Extract the [X, Y] coordinate from the center of the cell holding the provided text.  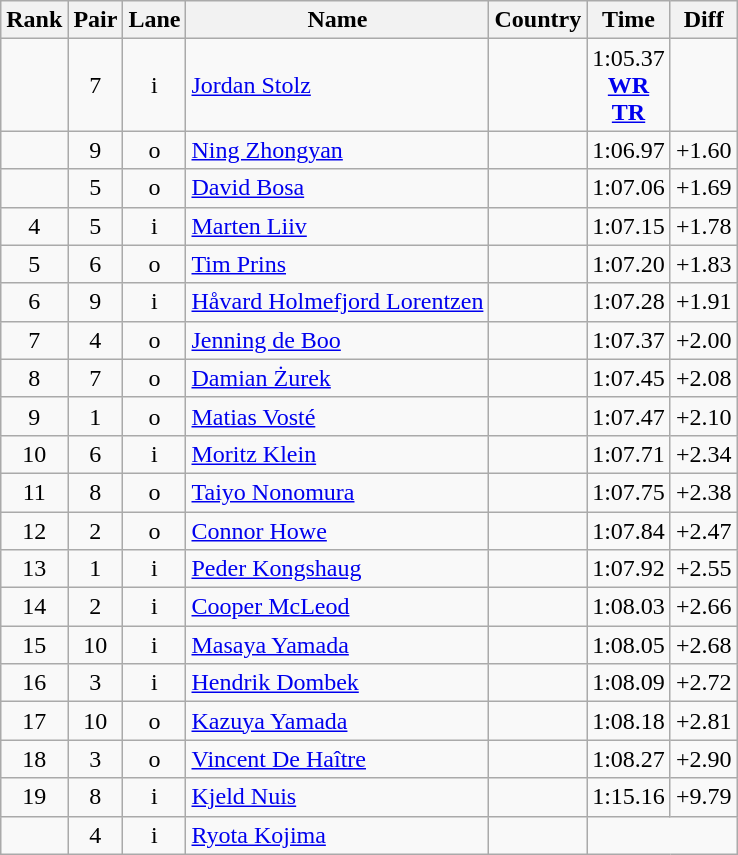
+1.69 [704, 188]
1:08.09 [629, 683]
1:07.15 [629, 226]
Rank [34, 20]
Masaya Yamada [338, 645]
+2.68 [704, 645]
13 [34, 569]
+2.08 [704, 378]
+2.81 [704, 721]
+1.60 [704, 150]
18 [34, 759]
16 [34, 683]
Kazuya Yamada [338, 721]
Time [629, 20]
1:08.27 [629, 759]
1:07.37 [629, 340]
1:07.92 [629, 569]
17 [34, 721]
12 [34, 531]
1:07.71 [629, 454]
1:07.06 [629, 188]
Moritz Klein [338, 454]
+2.34 [704, 454]
1:05.37WRTR [629, 85]
1:08.05 [629, 645]
David Bosa [338, 188]
Damian Żurek [338, 378]
+2.00 [704, 340]
1:07.20 [629, 264]
Hendrik Dombek [338, 683]
19 [34, 797]
1:08.18 [629, 721]
Connor Howe [338, 531]
Jordan Stolz [338, 85]
14 [34, 607]
+1.83 [704, 264]
Country [538, 20]
Håvard Holmefjord Lorentzen [338, 302]
1:07.84 [629, 531]
+2.66 [704, 607]
+2.38 [704, 492]
Ryota Kojima [338, 835]
1:15.16 [629, 797]
+2.47 [704, 531]
Matias Vosté [338, 416]
Pair [96, 20]
1:07.45 [629, 378]
1:07.28 [629, 302]
Marten Liiv [338, 226]
Diff [704, 20]
15 [34, 645]
Lane [154, 20]
1:08.03 [629, 607]
Tim Prins [338, 264]
Jenning de Boo [338, 340]
Name [338, 20]
Ning Zhongyan [338, 150]
Kjeld Nuis [338, 797]
Cooper McLeod [338, 607]
Peder Kongshaug [338, 569]
1:06.97 [629, 150]
+2.55 [704, 569]
+1.78 [704, 226]
11 [34, 492]
1:07.75 [629, 492]
1:07.47 [629, 416]
+2.72 [704, 683]
Vincent De Haître [338, 759]
Taiyo Nonomura [338, 492]
+2.90 [704, 759]
+9.79 [704, 797]
+2.10 [704, 416]
+1.91 [704, 302]
